Detect which cell encompasses the target text, then output its [x, y] center coordinate. 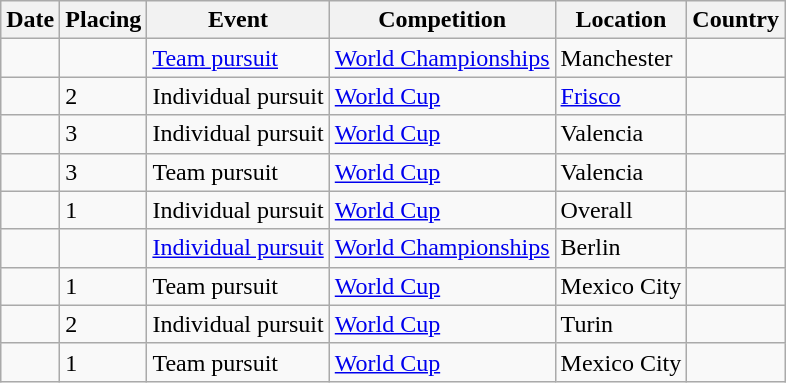
Frisco [621, 96]
Location [621, 20]
Placing [104, 20]
Manchester [621, 58]
Competition [442, 20]
Country [736, 20]
Overall [621, 210]
Turin [621, 324]
Event [238, 20]
Date [30, 20]
Berlin [621, 248]
